Locate the cell with the specified text and output its (x, y) center coordinate. 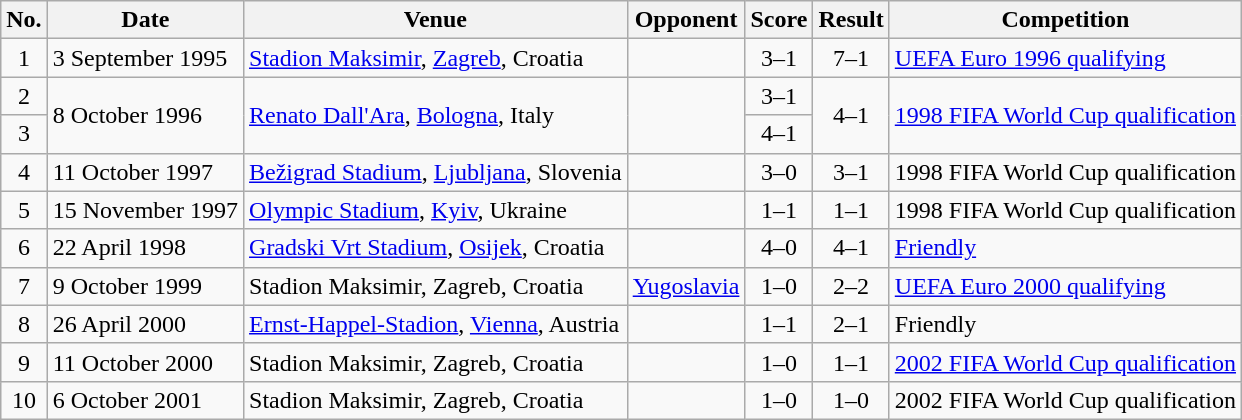
7–1 (851, 58)
1 (24, 58)
3 (24, 134)
22 April 1998 (145, 248)
2–1 (851, 324)
4 (24, 172)
6 (24, 248)
2 (24, 96)
Competition (1065, 20)
Venue (436, 20)
UEFA Euro 2000 qualifying (1065, 286)
8 October 1996 (145, 115)
2–2 (851, 286)
Yugoslavia (686, 286)
7 (24, 286)
Opponent (686, 20)
9 (24, 362)
Ernst-Happel-Stadion, Vienna, Austria (436, 324)
Olympic Stadium, Kyiv, Ukraine (436, 210)
11 October 1997 (145, 172)
Bežigrad Stadium, Ljubljana, Slovenia (436, 172)
15 November 1997 (145, 210)
Gradski Vrt Stadium, Osijek, Croatia (436, 248)
8 (24, 324)
3–0 (779, 172)
10 (24, 400)
11 October 2000 (145, 362)
9 October 1999 (145, 286)
3 September 1995 (145, 58)
4–0 (779, 248)
26 April 2000 (145, 324)
No. (24, 20)
Score (779, 20)
Date (145, 20)
5 (24, 210)
6 October 2001 (145, 400)
Renato Dall'Ara, Bologna, Italy (436, 115)
UEFA Euro 1996 qualifying (1065, 58)
Result (851, 20)
